From the cell containing the given text, extract its center point as [X, Y] coordinate. 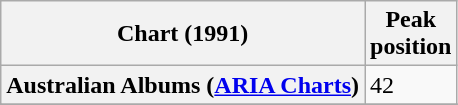
Chart (1991) [183, 34]
Peakposition [411, 34]
Australian Albums (ARIA Charts) [183, 85]
42 [411, 85]
